Scan for the cell matching the given text and deliver its [x, y] coordinate at center. 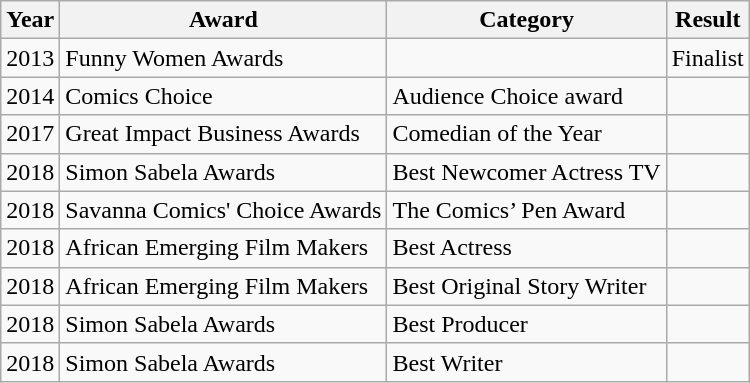
Year [30, 20]
Category [526, 20]
Great Impact Business Awards [224, 134]
Comics Choice [224, 96]
Finalist [708, 58]
Result [708, 20]
2017 [30, 134]
Audience Choice award [526, 96]
2014 [30, 96]
Best Producer [526, 324]
Best Newcomer Actress TV [526, 172]
Award [224, 20]
Best Actress [526, 248]
Best Original Story Writer [526, 286]
Best Writer [526, 362]
2013 [30, 58]
Comedian of the Year [526, 134]
Funny Women Awards [224, 58]
The Comics’ Pen Award [526, 210]
Savanna Comics' Choice Awards [224, 210]
